From the cell containing the given text, extract its center point as (X, Y) coordinate. 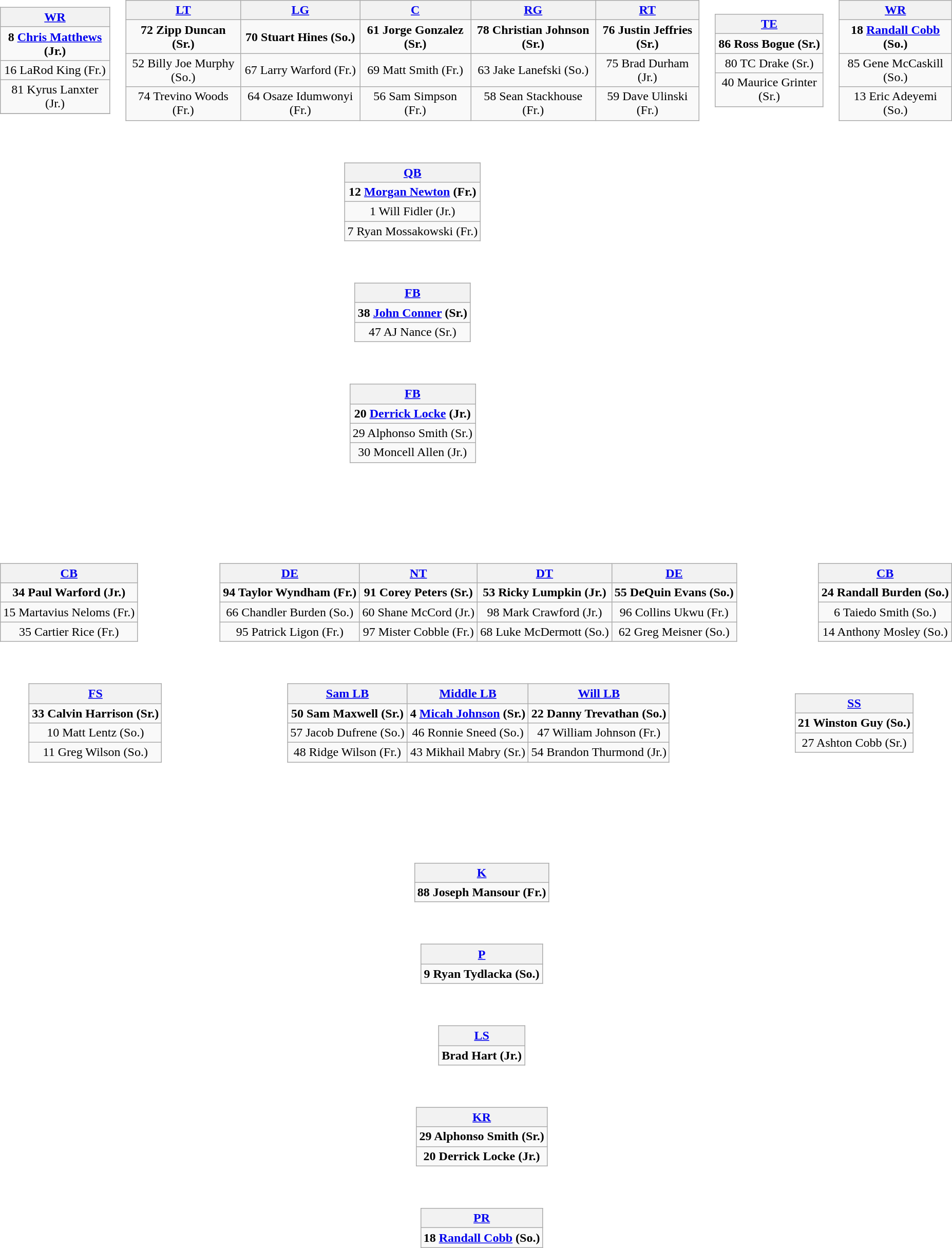
33 Calvin Harrison (Sr.) (96, 713)
RG (533, 10)
LG (300, 10)
FS (96, 693)
LT (183, 10)
78 Christian Johnson (Sr.) (533, 37)
K (482, 873)
4 Micah Johnson (Sr.) (468, 713)
13 Eric Adeyemi (So.) (896, 104)
10 Matt Lentz (So.) (96, 733)
76 Justin Jeffries (Sr.) (648, 37)
53 Ricky Lumpkin (Jr.) (545, 593)
Will LB (599, 693)
SS (854, 703)
62 Greg Meisner (So.) (674, 632)
85 Gene McCaskill (So.) (896, 70)
1 Will Fidler (Jr.) (413, 212)
86 Ross Bogue (Sr.) (769, 44)
6 Taiedo Smith (So.) (885, 612)
40 Maurice Grinter (Sr.) (769, 89)
64 Osaze Idumwonyi (Fr.) (300, 104)
91 Corey Peters (Sr.) (418, 593)
30 Moncell Allen (Jr.) (412, 452)
95 Patrick Ligon (Fr.) (290, 632)
98 Mark Crawford (Jr.) (545, 612)
47 AJ Nance (Sr.) (412, 332)
8 Chris Matthews (Jr.) (55, 43)
69 Matt Smith (Fr.) (415, 70)
75 Brad Durham (Jr.) (648, 70)
94 Taylor Wyndham (Fr.) (290, 593)
C (415, 10)
63 Jake Lanefski (So.) (533, 70)
35 Cartier Rice (Fr.) (69, 632)
NT (418, 573)
70 Stuart Hines (So.) (300, 37)
LS (482, 1035)
52 Billy Joe Murphy (So.) (183, 70)
60 Shane McCord (Jr.) (418, 612)
15 Martavius Neloms (Fr.) (69, 612)
58 Sean Stackhouse (Fr.) (533, 104)
50 Sam Maxwell (Sr.) (348, 713)
80 TC Drake (Sr.) (769, 63)
FB 20 Derrick Locke (Jr.) 29 Alphonso Smith (Sr.) 30 Moncell Allen (Jr.) (418, 417)
59 Dave Ulinski (Fr.) (648, 104)
24 Randall Burden (So.) (885, 593)
97 Mister Cobble (Fr.) (418, 632)
74 Trevino Woods (Fr.) (183, 104)
12 Morgan Newton (Fr.) (413, 192)
38 John Conner (Sr.) (412, 312)
Middle LB (468, 693)
QB 12 Morgan Newton (Fr.) 1 Will Fidler (Jr.) 7 Ryan Mossakowski (Fr.) (418, 195)
48 Ridge Wilson (Fr.) (348, 752)
21 Winston Guy (So.) (854, 723)
54 Brandon Thurmond (Jr.) (599, 752)
56 Sam Simpson (Fr.) (415, 104)
81 Kyrus Lanxter (Jr.) (55, 97)
34 Paul Warford (Jr.) (69, 593)
88 Joseph Mansour (Fr.) (482, 892)
11 Greg Wilson (So.) (96, 752)
RT (648, 10)
TE (769, 24)
KR (482, 1117)
61 Jorge Gonzalez (Sr.) (415, 37)
14 Anthony Mosley (So.) (885, 632)
72 Zipp Duncan (Sr.) (183, 37)
43 Mikhail Mabry (Sr.) (468, 752)
46 Ronnie Sneed (So.) (468, 733)
Brad Hart (Jr.) (482, 1055)
FB 38 John Conner (Sr.) 47 AJ Nance (Sr.) (418, 306)
27 Ashton Cobb (Sr.) (854, 743)
47 William Johnson (Fr.) (599, 733)
PR (482, 1218)
P (482, 954)
9 Ryan Tydlacka (So.) (482, 974)
55 DeQuin Evans (So.) (674, 593)
DT (545, 573)
57 Jacob Dufrene (So.) (348, 733)
96 Collins Ukwu (Fr.) (674, 612)
16 LaRod King (Fr.) (55, 70)
22 Danny Trevathan (So.) (599, 713)
QB (413, 172)
66 Chandler Burden (So.) (290, 612)
68 Luke McDermott (So.) (545, 632)
67 Larry Warford (Fr.) (300, 70)
Sam LB (348, 693)
7 Ryan Mossakowski (Fr.) (413, 231)
